Determine the [x, y] coordinate at the center of the cell enclosing the given text.  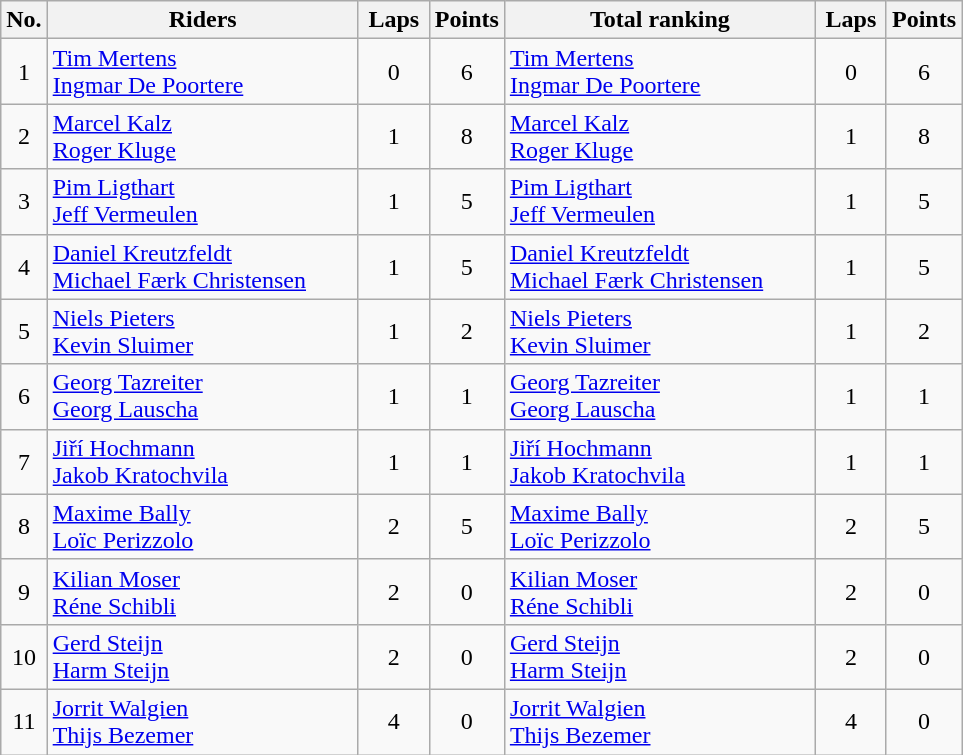
Total ranking [660, 20]
9 [24, 592]
No. [24, 20]
3 [24, 202]
7 [24, 462]
10 [24, 656]
Riders [202, 20]
11 [24, 722]
